From the cell containing the given text, extract its center point as (x, y) coordinate. 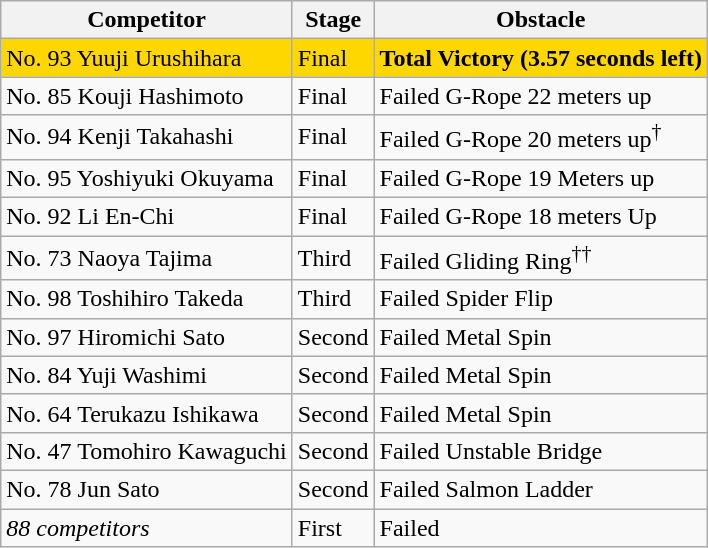
88 competitors (147, 528)
Competitor (147, 20)
Total Victory (3.57 seconds left) (540, 58)
Obstacle (540, 20)
Failed (540, 528)
No. 78 Jun Sato (147, 489)
Failed G-Rope 19 Meters up (540, 178)
No. 47 Tomohiro Kawaguchi (147, 451)
No. 84 Yuji Washimi (147, 375)
No. 93 Yuuji Urushihara (147, 58)
Failed Spider Flip (540, 299)
Failed G-Rope 20 meters up† (540, 138)
No. 94 Kenji Takahashi (147, 138)
Failed G-Rope 22 meters up (540, 96)
Failed G-Rope 18 meters Up (540, 217)
Failed Gliding Ring†† (540, 258)
No. 85 Kouji Hashimoto (147, 96)
No. 64 Terukazu Ishikawa (147, 413)
First (333, 528)
No. 92 Li En-Chi (147, 217)
Failed Salmon Ladder (540, 489)
No. 73 Naoya Tajima (147, 258)
Stage (333, 20)
No. 98 Toshihiro Takeda (147, 299)
Failed Unstable Bridge (540, 451)
No. 97 Hiromichi Sato (147, 337)
No. 95 Yoshiyuki Okuyama (147, 178)
